For the text-containing cell, return its midpoint in (X, Y) coordinate format. 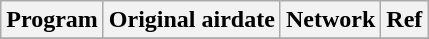
Original airdate (192, 20)
Program (52, 20)
Network (330, 20)
Ref (404, 20)
